Extract the [x, y] coordinate from the center of the cell holding the provided text.  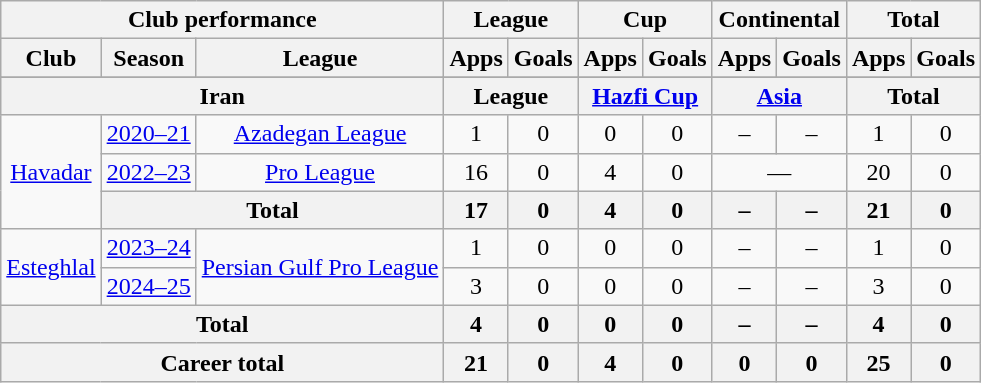
2023–24 [148, 248]
Asia [779, 96]
Season [148, 58]
Persian Gulf Pro League [320, 267]
Continental [779, 20]
2022–23 [148, 172]
Club [51, 58]
Club performance [222, 20]
17 [476, 210]
16 [476, 172]
Cup [645, 20]
Esteghlal [51, 267]
25 [878, 362]
Hazfi Cup [645, 96]
Havadar [51, 172]
Career total [222, 362]
Pro League [320, 172]
Azadegan League [320, 134]
— [779, 172]
20 [878, 172]
2024–25 [148, 286]
Iran [222, 96]
2020–21 [148, 134]
